Search for the cell housing the specified text and yield its [x, y] center coordinate. 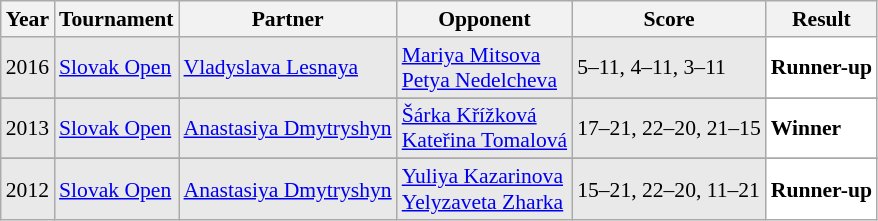
Year [28, 19]
Mariya Mitsova Petya Nedelcheva [484, 68]
Vladyslava Lesnaya [288, 68]
Result [822, 19]
15–21, 22–20, 11–21 [669, 190]
Score [669, 19]
2016 [28, 68]
2012 [28, 190]
2013 [28, 128]
Winner [822, 128]
17–21, 22–20, 21–15 [669, 128]
5–11, 4–11, 3–11 [669, 68]
Partner [288, 19]
Šárka Křížková Kateřina Tomalová [484, 128]
Opponent [484, 19]
Tournament [116, 19]
Yuliya Kazarinova Yelyzaveta Zharka [484, 190]
